From the cell containing the given text, extract its center point as [X, Y] coordinate. 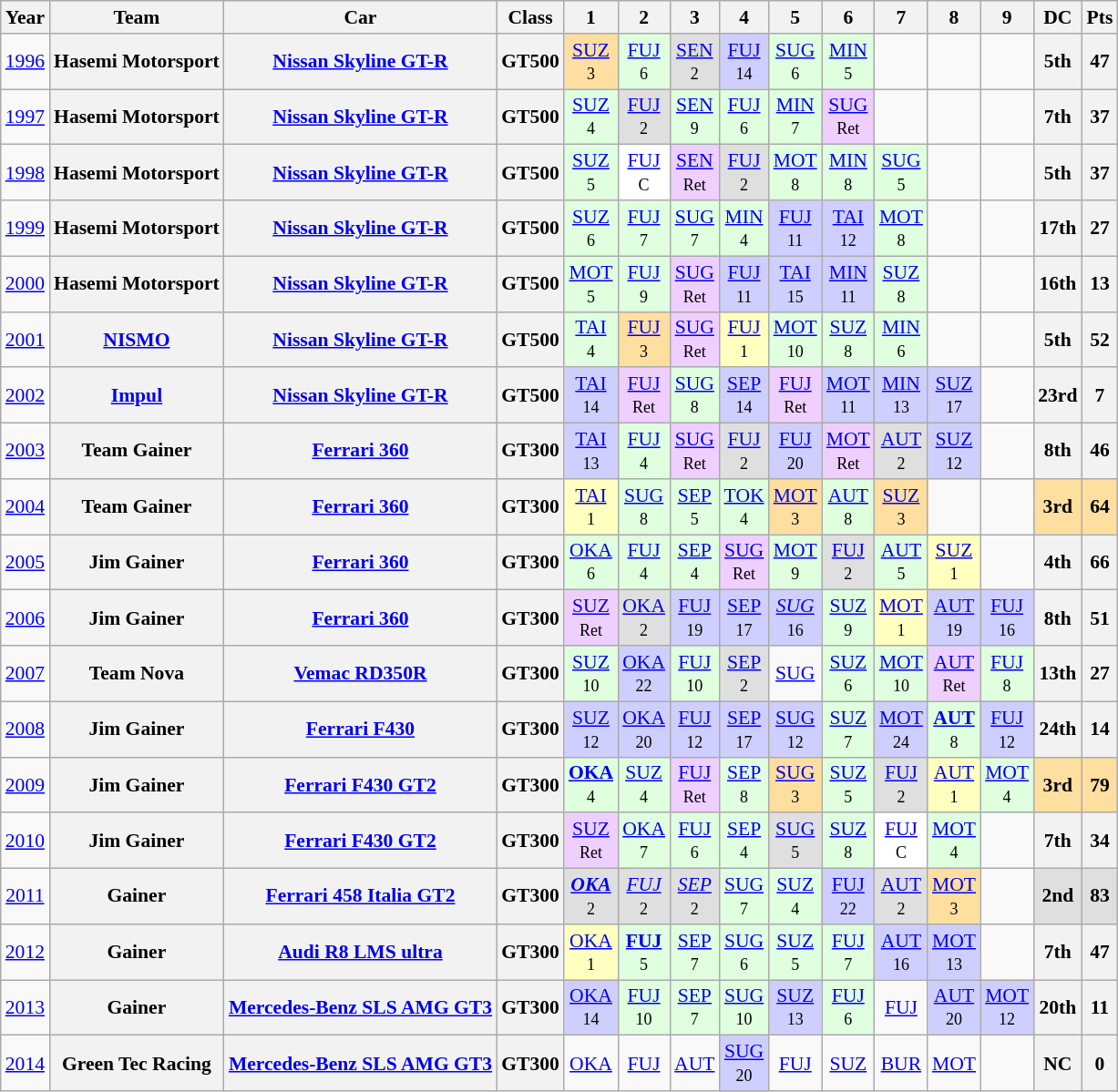
FUJ5 [643, 953]
5 [795, 17]
2002 [26, 395]
2009 [26, 785]
FUJ9 [643, 284]
OKA6 [590, 563]
FUJ1 [744, 339]
2007 [26, 674]
MIN6 [901, 339]
SEN2 [694, 62]
1999 [26, 228]
Ferrari F430 [361, 729]
20th [1057, 1007]
TOK4 [744, 506]
MIN11 [848, 284]
AUTRet [954, 674]
OKA20 [643, 729]
2014 [26, 1064]
4 [744, 17]
TAI13 [590, 452]
2005 [26, 563]
SUZ13 [795, 1007]
2000 [26, 284]
FUJ20 [795, 452]
Year [26, 17]
OKA4 [590, 785]
79 [1099, 785]
1996 [26, 62]
16th [1057, 284]
TAI12 [848, 228]
SEP14 [744, 395]
17th [1057, 228]
SUG20 [744, 1064]
SUG3 [795, 785]
13 [1099, 284]
FUJ8 [1007, 674]
OKA14 [590, 1007]
2003 [26, 452]
2001 [26, 339]
2013 [26, 1007]
Green Tec Racing [137, 1064]
MOT5 [590, 284]
8 [954, 17]
Vemac RD350R [361, 674]
66 [1099, 563]
BUR [901, 1064]
AUT20 [954, 1007]
OKA22 [643, 674]
Team Nova [137, 674]
MIN8 [848, 173]
SUZ1 [954, 563]
Car [361, 17]
SUG12 [795, 729]
SUZ17 [954, 395]
Impul [137, 395]
Team [137, 17]
SEP5 [694, 506]
24th [1057, 729]
OKA1 [590, 953]
2 [643, 17]
13th [1057, 674]
6 [848, 17]
MIN4 [744, 228]
23rd [1057, 395]
2010 [26, 842]
MOT1 [901, 617]
2012 [26, 953]
Audi R8 LMS ultra [361, 953]
MOT [954, 1064]
TAI14 [590, 395]
2004 [26, 506]
0 [1099, 1064]
OKA7 [643, 842]
SUG16 [795, 617]
64 [1099, 506]
MOT24 [901, 729]
NC [1057, 1064]
Ferrari 458 Italia GT2 [361, 896]
1998 [26, 173]
DC [1057, 17]
1 [590, 17]
2006 [26, 617]
MOT9 [795, 563]
TAI1 [590, 506]
83 [1099, 896]
AUT [694, 1064]
MOT11 [848, 395]
TAI15 [795, 284]
SUZ7 [848, 729]
46 [1099, 452]
AUT16 [901, 953]
Class [530, 17]
SUZ9 [848, 617]
FUJ16 [1007, 617]
MIN7 [795, 117]
SUZ10 [590, 674]
OKA [590, 1064]
SUG10 [744, 1007]
FUJ14 [744, 62]
2nd [1057, 896]
AUT19 [954, 617]
4th [1057, 563]
9 [1007, 17]
MOTRet [848, 452]
SUG [795, 674]
SEN9 [694, 117]
MIN5 [848, 62]
2008 [26, 729]
2011 [26, 896]
14 [1099, 729]
AUT1 [954, 785]
FUJ19 [694, 617]
MOT13 [954, 953]
FUJ3 [643, 339]
52 [1099, 339]
FUJ22 [848, 896]
1997 [26, 117]
51 [1099, 617]
NISMO [137, 339]
11 [1099, 1007]
34 [1099, 842]
AUT5 [901, 563]
SENRet [694, 173]
TAI4 [590, 339]
MOT12 [1007, 1007]
SUZ [848, 1064]
SEP8 [744, 785]
MIN13 [901, 395]
3 [694, 17]
Pts [1099, 17]
